Output the [x, y] coordinate of the center of the cell containing the given text.  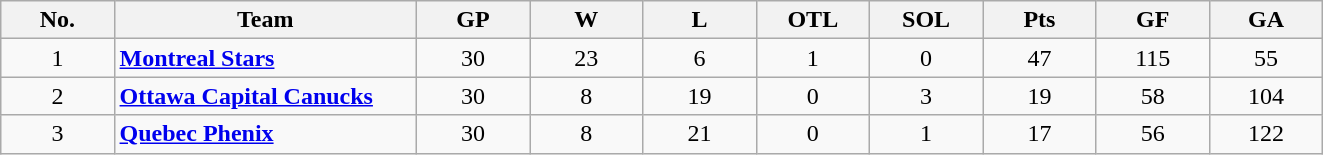
115 [1152, 58]
GF [1152, 20]
No. [58, 20]
6 [700, 58]
GA [1266, 20]
47 [1040, 58]
21 [700, 134]
L [700, 20]
17 [1040, 134]
Ottawa Capital Canucks [265, 96]
Montreal Stars [265, 58]
Team [265, 20]
2 [58, 96]
GP [472, 20]
55 [1266, 58]
58 [1152, 96]
Quebec Phenix [265, 134]
56 [1152, 134]
OTL [812, 20]
W [586, 20]
104 [1266, 96]
122 [1266, 134]
Pts [1040, 20]
23 [586, 58]
SOL [926, 20]
